Return the (x, y) coordinate for the center point of the cell that contains the specified text.  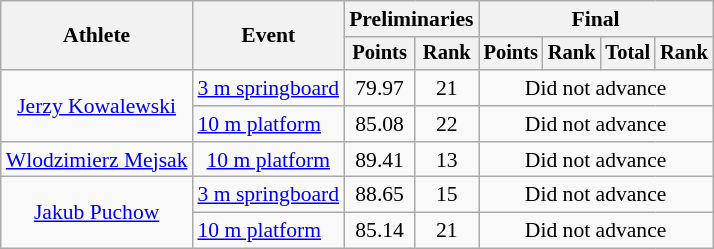
13 (446, 160)
Event (268, 36)
Jakub Puchow (97, 212)
Wlodzimierz Mejsak (97, 160)
85.14 (380, 231)
Preliminaries (411, 19)
89.41 (380, 160)
Final (596, 19)
Total (628, 54)
Jerzy Kowalewski (97, 106)
88.65 (380, 195)
22 (446, 124)
Athlete (97, 36)
85.08 (380, 124)
15 (446, 195)
79.97 (380, 88)
